Output the (X, Y) coordinate of the center of the cell containing the given text.  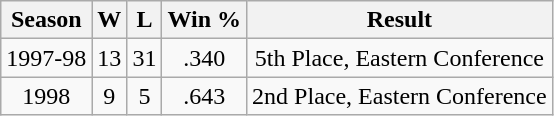
2nd Place, Eastern Conference (400, 96)
L (144, 20)
31 (144, 58)
5 (144, 96)
1998 (46, 96)
W (110, 20)
.340 (204, 58)
Result (400, 20)
Season (46, 20)
13 (110, 58)
1997-98 (46, 58)
9 (110, 96)
5th Place, Eastern Conference (400, 58)
Win % (204, 20)
.643 (204, 96)
